Output the (X, Y) coordinate of the center of the cell containing the given text.  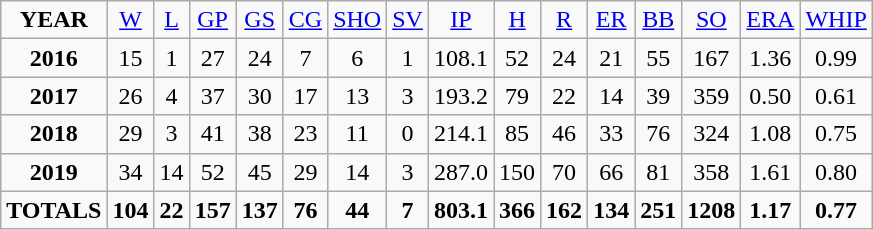
11 (358, 134)
ERA (770, 20)
137 (260, 210)
1.61 (770, 172)
45 (260, 172)
150 (518, 172)
H (518, 20)
23 (305, 134)
17 (305, 96)
33 (612, 134)
6 (358, 58)
0.50 (770, 96)
66 (612, 172)
2019 (54, 172)
287.0 (460, 172)
4 (172, 96)
81 (658, 172)
0 (408, 134)
366 (518, 210)
37 (212, 96)
2017 (54, 96)
GS (260, 20)
0.61 (836, 96)
SO (712, 20)
2016 (54, 58)
ER (612, 20)
GP (212, 20)
0.80 (836, 172)
SHO (358, 20)
46 (564, 134)
26 (130, 96)
85 (518, 134)
359 (712, 96)
L (172, 20)
41 (212, 134)
104 (130, 210)
108.1 (460, 58)
193.2 (460, 96)
21 (612, 58)
157 (212, 210)
162 (564, 210)
CG (305, 20)
30 (260, 96)
134 (612, 210)
38 (260, 134)
251 (658, 210)
SV (408, 20)
2018 (54, 134)
27 (212, 58)
BB (658, 20)
44 (358, 210)
13 (358, 96)
55 (658, 58)
214.1 (460, 134)
TOTALS (54, 210)
15 (130, 58)
WHIP (836, 20)
1.36 (770, 58)
324 (712, 134)
0.77 (836, 210)
39 (658, 96)
70 (564, 172)
1208 (712, 210)
0.99 (836, 58)
1.08 (770, 134)
167 (712, 58)
0.75 (836, 134)
1.17 (770, 210)
803.1 (460, 210)
79 (518, 96)
R (564, 20)
34 (130, 172)
W (130, 20)
IP (460, 20)
358 (712, 172)
YEAR (54, 20)
